Scan for the cell matching the given text and deliver its (x, y) coordinate at center. 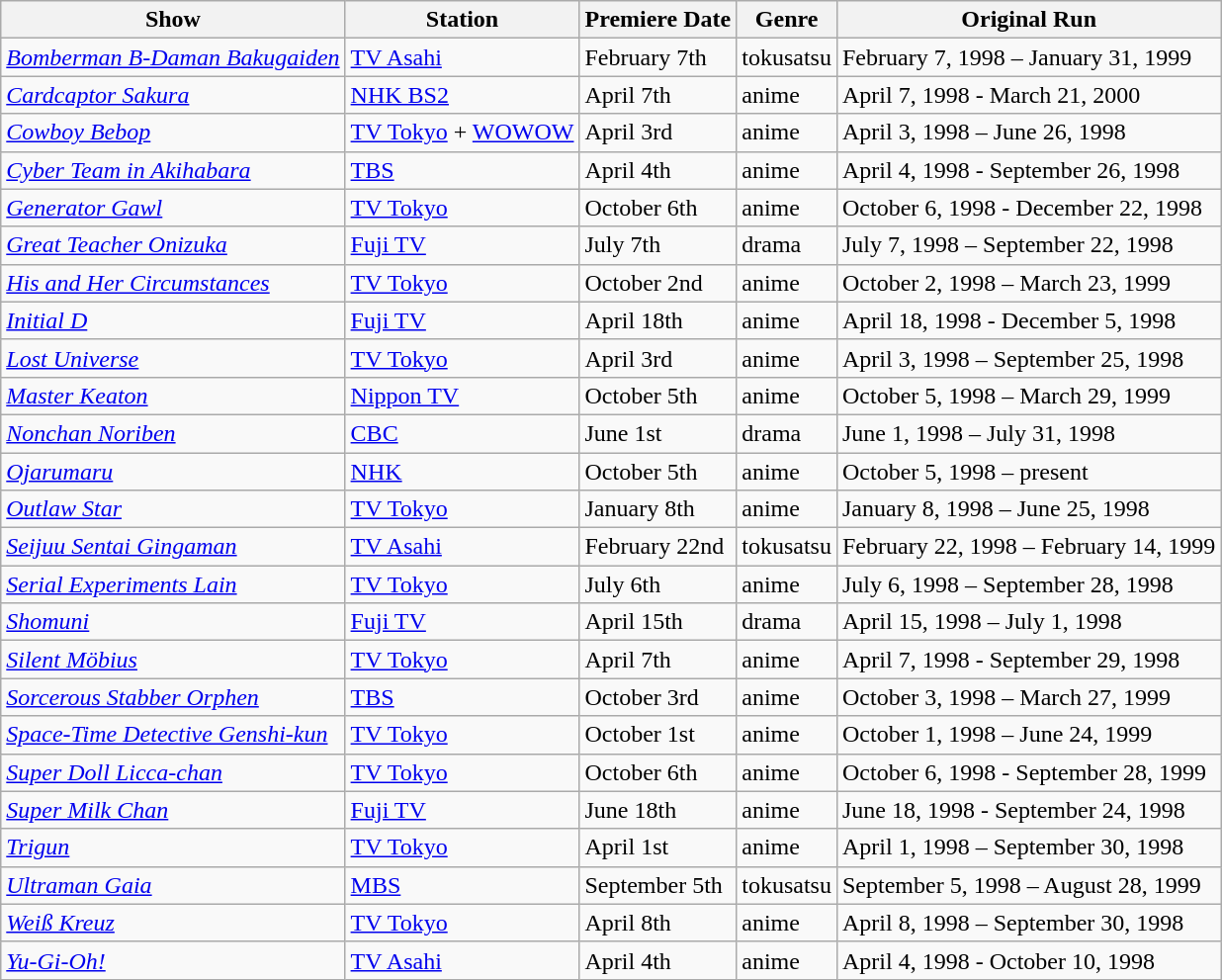
June 1, 1998 – July 31, 1998 (1028, 433)
April 1, 1998 – September 30, 1998 (1028, 847)
April 4, 1998 - September 26, 1998 (1028, 170)
Original Run (1028, 20)
April 7, 1998 - March 21, 2000 (1028, 95)
Weiß Kreuz (173, 923)
NHK (463, 472)
Generator Gawl (173, 208)
October 2, 1998 – March 23, 1999 (1028, 283)
June 1st (658, 433)
Seijuu Sentai Gingaman (173, 547)
April 3, 1998 – June 26, 1998 (1028, 133)
October 1, 1998 – June 24, 1999 (1028, 735)
Silent Möbius (173, 660)
April 18th (658, 320)
Cyber Team in Akihabara (173, 170)
April 8th (658, 923)
April 1st (658, 847)
MBS (463, 885)
October 6, 1998 - September 28, 1999 (1028, 772)
June 18, 1998 - September 24, 1998 (1028, 810)
July 7, 1998 – September 22, 1998 (1028, 245)
April 7, 1998 - September 29, 1998 (1028, 660)
July 7th (658, 245)
July 6th (658, 584)
October 5, 1998 – present (1028, 472)
Super Milk Chan (173, 810)
Lost Universe (173, 358)
Shomuni (173, 622)
September 5th (658, 885)
January 8, 1998 – June 25, 1998 (1028, 509)
February 22nd (658, 547)
Great Teacher Onizuka (173, 245)
February 7, 1998 – January 31, 1999 (1028, 57)
February 22, 1998 – February 14, 1999 (1028, 547)
April 15th (658, 622)
Show (173, 20)
October 3rd (658, 697)
His and Her Circumstances (173, 283)
NHK BS2 (463, 95)
October 3, 1998 – March 27, 1999 (1028, 697)
April 15, 1998 – July 1, 1998 (1028, 622)
Super Doll Licca-chan (173, 772)
October 1st (658, 735)
Ultraman Gaia (173, 885)
October 6, 1998 - December 22, 1998 (1028, 208)
April 4, 1998 - October 10, 1998 (1028, 960)
Nippon TV (463, 396)
Ojarumaru (173, 472)
April 18, 1998 - December 5, 1998 (1028, 320)
February 7th (658, 57)
September 5, 1998 – August 28, 1999 (1028, 885)
October 2nd (658, 283)
Cardcaptor Sakura (173, 95)
Bomberman B-Daman Bakugaiden (173, 57)
April 3, 1998 – September 25, 1998 (1028, 358)
Trigun (173, 847)
October 5, 1998 – March 29, 1999 (1028, 396)
Nonchan Noriben (173, 433)
Master Keaton (173, 396)
Outlaw Star (173, 509)
Sorcerous Stabber Orphen (173, 697)
July 6, 1998 – September 28, 1998 (1028, 584)
Space-Time Detective Genshi-kun (173, 735)
TV Tokyo + WOWOW (463, 133)
Cowboy Bebop (173, 133)
Yu-Gi-Oh! (173, 960)
June 18th (658, 810)
Station (463, 20)
January 8th (658, 509)
Premiere Date (658, 20)
Serial Experiments Lain (173, 584)
April 8, 1998 – September 30, 1998 (1028, 923)
CBC (463, 433)
Genre (787, 20)
Initial D (173, 320)
